Pinpoint the cell where the given text exists, returning its (X, Y) midpoint coordinate. 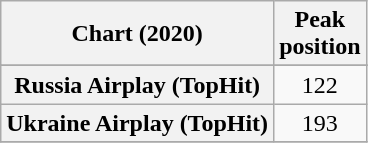
Chart (2020) (138, 34)
Ukraine Airplay (TopHit) (138, 123)
122 (320, 85)
Peakposition (320, 34)
Russia Airplay (TopHit) (138, 85)
193 (320, 123)
